Identify which cell holds the provided text, then report its (x, y) central coordinate. 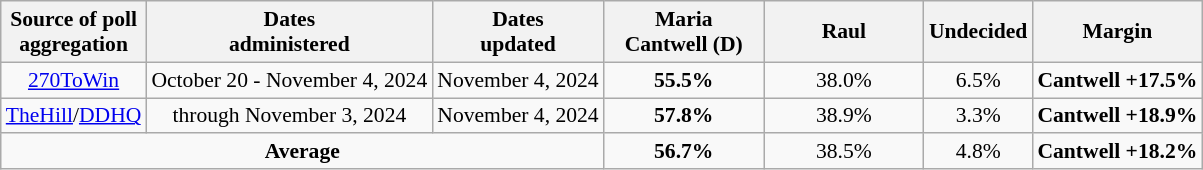
Cantwell +17.5% (1117, 80)
Source of pollaggregation (74, 32)
Datesupdated (518, 32)
TheHill/DDHQ (74, 116)
56.7% (684, 152)
6.5% (978, 80)
Undecided (978, 32)
October 20 - November 4, 2024 (289, 80)
Margin (1117, 32)
through November 3, 2024 (289, 116)
38.5% (844, 152)
3.3% (978, 116)
MariaCantwell (D) (684, 32)
38.9% (844, 116)
Average (302, 152)
57.8% (684, 116)
Cantwell +18.9% (1117, 116)
4.8% (978, 152)
270ToWin (74, 80)
38.0% (844, 80)
Cantwell +18.2% (1117, 152)
55.5% (684, 80)
Raul (844, 32)
Datesadministered (289, 32)
